Locate the cell with the specified text and output its [X, Y] center coordinate. 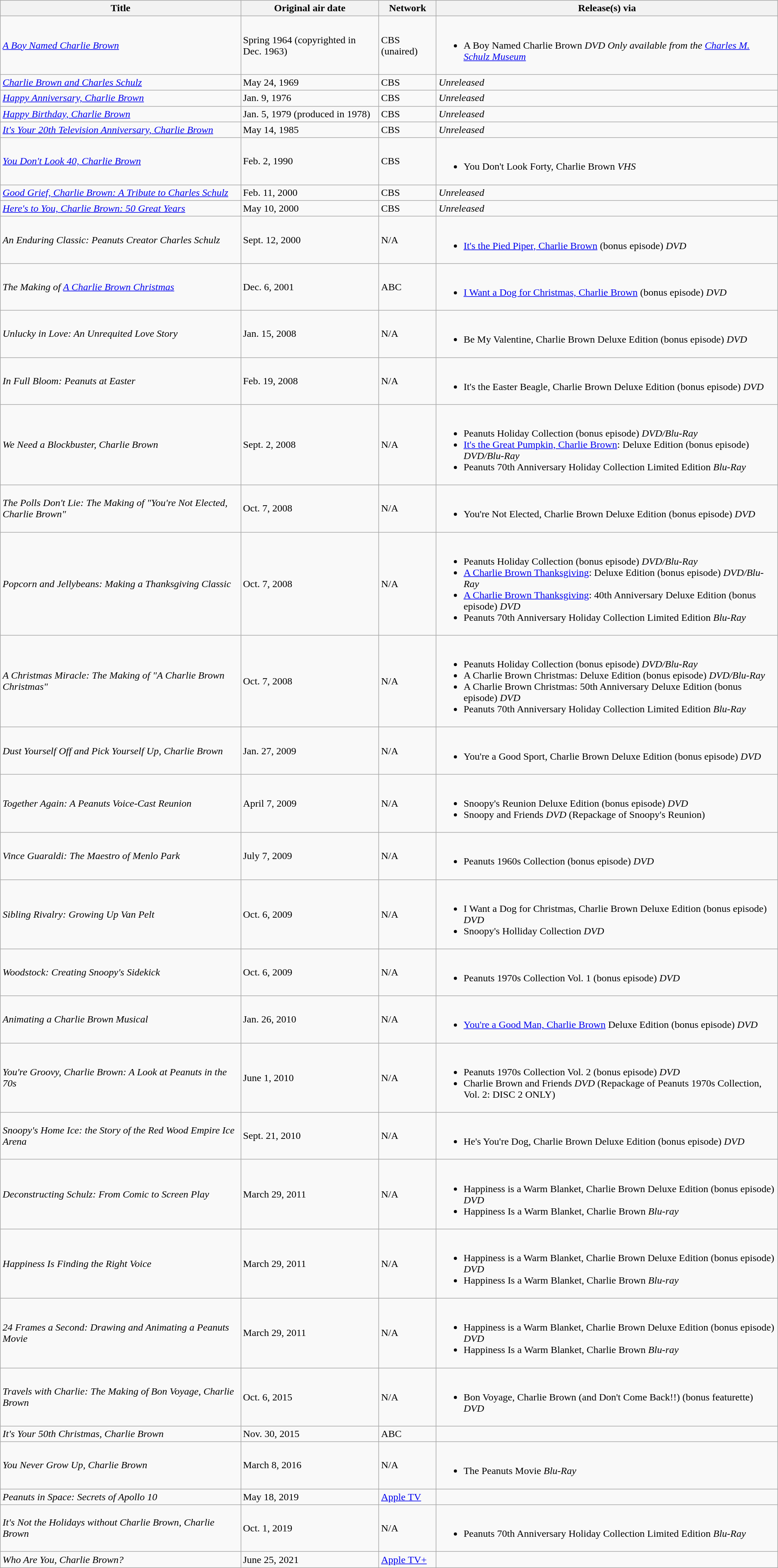
Together Again: A Peanuts Voice-Cast Reunion [121, 803]
Snoopy's Reunion Deluxe Edition (bonus episode) DVDSnoopy and Friends DVD (Repackage of Snoopy's Reunion) [607, 803]
You're a Good Man, Charlie Brown Deluxe Edition (bonus episode) DVD [607, 1020]
The Polls Don't Lie: The Making of "You're Not Elected, Charlie Brown" [121, 509]
He's You're Dog, Charlie Brown Deluxe Edition (bonus episode) DVD [607, 1136]
Title [121, 8]
Animating a Charlie Brown Musical [121, 1020]
Jan. 5, 1979 (produced in 1978) [310, 114]
You're a Good Sport, Charlie Brown Deluxe Edition (bonus episode) DVD [607, 751]
You Don't Look Forty, Charlie Brown VHS [607, 161]
Apple TV [407, 1497]
The Making of A Charlie Brown Christmas [121, 287]
July 7, 2009 [310, 856]
Oct. 1, 2019 [310, 1528]
Original air date [310, 8]
Sibling Rivalry: Growing Up Van Pelt [121, 914]
May 10, 2000 [310, 208]
Woodstock: Creating Snoopy's Sidekick [121, 972]
Peanuts 1970s Collection Vol. 2 (bonus episode) DVDCharlie Brown and Friends DVD (Repackage of Peanuts 1970s Collection, Vol. 2: DISC 2 ONLY) [607, 1078]
CBS (unaired) [407, 45]
An Enduring Classic: Peanuts Creator Charles Schulz [121, 240]
It's Your 20th Television Anniversary, Charlie Brown [121, 130]
A Boy Named Charlie Brown DVD Only available from the Charles M. Schulz Museum [607, 45]
Dec. 6, 2001 [310, 287]
You're Not Elected, Charlie Brown Deluxe Edition (bonus episode) DVD [607, 509]
The Peanuts Movie Blu-Ray [607, 1465]
We Need a Blockbuster, Charlie Brown [121, 445]
It's the Pied Piper, Charlie Brown (bonus episode) DVD [607, 240]
It's Not the Holidays without Charlie Brown, Charlie Brown [121, 1528]
Bon Voyage, Charlie Brown (and Don't Come Back!!) (bonus featurette) DVD [607, 1397]
May 24, 1969 [310, 82]
Here's to You, Charlie Brown: 50 Great Years [121, 208]
Peanuts in Space: Secrets of Apollo 10 [121, 1497]
Unlucky in Love: An Unrequited Love Story [121, 333]
A Boy Named Charlie Brown [121, 45]
April 7, 2009 [310, 803]
It's Your 50th Christmas, Charlie Brown [121, 1434]
You're Groovy, Charlie Brown: A Look at Peanuts in the 70s [121, 1078]
24 Frames a Second: Drawing and Animating a Peanuts Movie [121, 1333]
May 18, 2019 [310, 1497]
A Christmas Miracle: The Making of "A Charlie Brown Christmas" [121, 681]
Vince Guaraldi: The Maestro of Menlo Park [121, 856]
Be My Valentine, Charlie Brown Deluxe Edition (bonus episode) DVD [607, 333]
Apple TV+ [407, 1560]
Peanuts 70th Anniversary Holiday Collection Limited Edition Blu-Ray [607, 1528]
Deconstructing Schulz: From Comic to Screen Play [121, 1194]
You Don't Look 40, Charlie Brown [121, 161]
Peanuts 1970s Collection Vol. 1 (bonus episode) DVD [607, 972]
Snoopy's Home Ice: the Story of the Red Wood Empire Ice Arena [121, 1136]
Release(s) via [607, 8]
Oct. 6, 2015 [310, 1397]
Network [407, 8]
Who Are You, Charlie Brown? [121, 1560]
Feb. 11, 2000 [310, 193]
Peanuts 1960s Collection (bonus episode) DVD [607, 856]
Spring 1964 (copyrighted in Dec. 1963) [310, 45]
Jan. 15, 2008 [310, 333]
Good Grief, Charlie Brown: A Tribute to Charles Schulz [121, 193]
Happy Birthday, Charlie Brown [121, 114]
It's the Easter Beagle, Charlie Brown Deluxe Edition (bonus episode) DVD [607, 381]
I Want a Dog for Christmas, Charlie Brown (bonus episode) DVD [607, 287]
Feb. 19, 2008 [310, 381]
Jan. 9, 1976 [310, 98]
Sept. 21, 2010 [310, 1136]
March 8, 2016 [310, 1465]
Sept. 12, 2000 [310, 240]
Jan. 27, 2009 [310, 751]
June 25, 2021 [310, 1560]
Nov. 30, 2015 [310, 1434]
Happiness Is Finding the Right Voice [121, 1263]
I Want a Dog for Christmas, Charlie Brown Deluxe Edition (bonus episode) DVDSnoopy's Holliday Collection DVD [607, 914]
Sept. 2, 2008 [310, 445]
June 1, 2010 [310, 1078]
Feb. 2, 1990 [310, 161]
Charlie Brown and Charles Schulz [121, 82]
Travels with Charlie: The Making of Bon Voyage, Charlie Brown [121, 1397]
May 14, 1985 [310, 130]
Popcorn and Jellybeans: Making a Thanksgiving Classic [121, 584]
You Never Grow Up, Charlie Brown [121, 1465]
Happy Anniversary, Charlie Brown [121, 98]
Dust Yourself Off and Pick Yourself Up, Charlie Brown [121, 751]
In Full Bloom: Peanuts at Easter [121, 381]
Jan. 26, 2010 [310, 1020]
